Identify which cell holds the provided text, then report its (x, y) central coordinate. 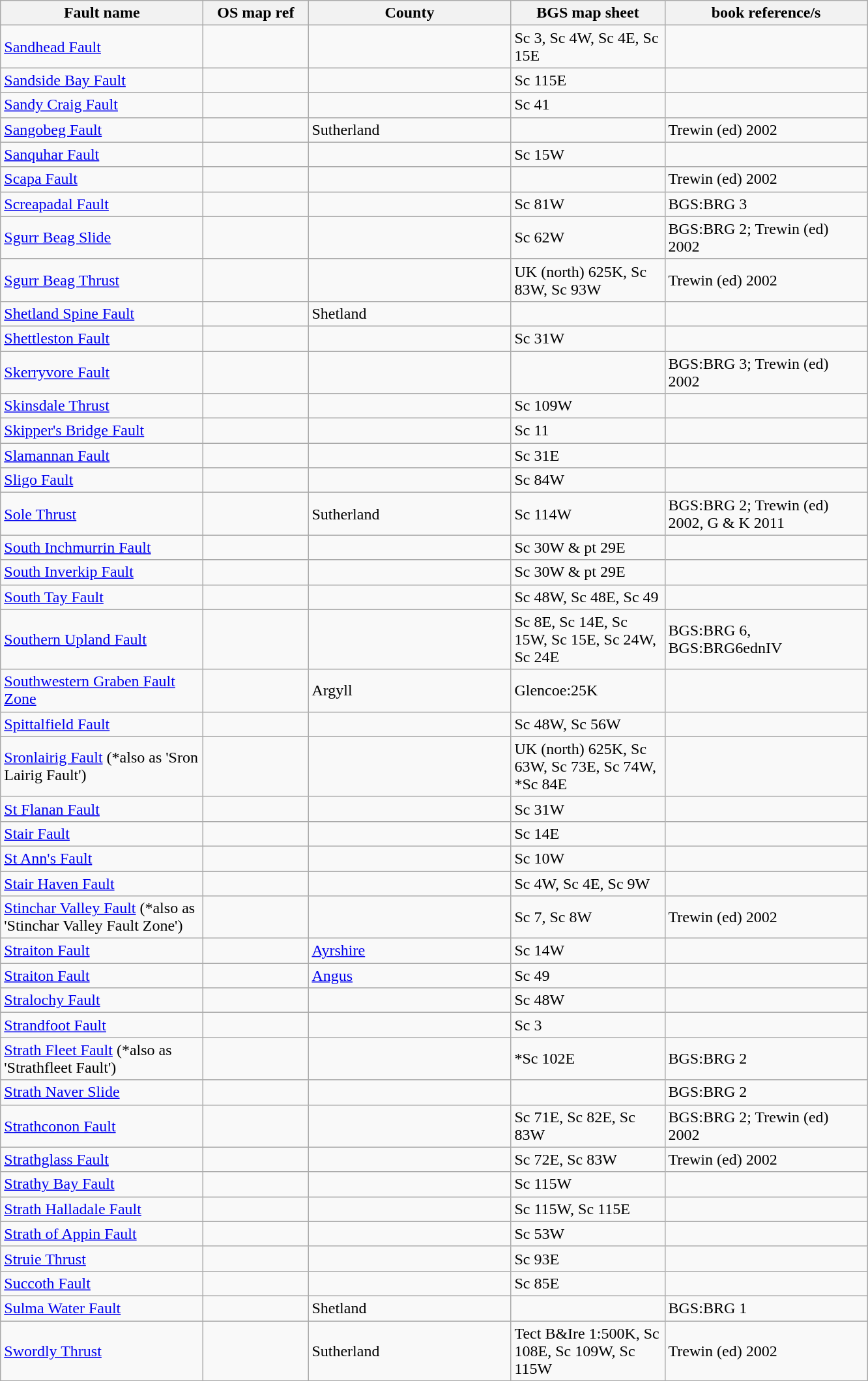
Sc 41 (588, 105)
County (409, 13)
Scapa Fault (102, 179)
Sc 114W (588, 514)
St Flanan Fault (102, 809)
Sc 14W (588, 951)
Sc 8E, Sc 14E, Sc 15W, Sc 15E, Sc 24W, Sc 24E (588, 639)
Succoth Fault (102, 1283)
Strath Naver Slide (102, 1092)
OS map ref (255, 13)
Sc 81W (588, 204)
Sc 49 (588, 976)
Skerryvore Fault (102, 371)
Strath of Appin Fault (102, 1234)
BGS:BRG 1 (766, 1308)
Sc 62W (588, 237)
Sc 115W, Sc 115E (588, 1209)
Strath Halladale Fault (102, 1209)
book reference/s (766, 13)
BGS:BRG 2; Trewin (ed) 2002, G & K 2011 (766, 514)
Angus (409, 976)
BGS:BRG 3; Trewin (ed) 2002 (766, 371)
Sc 93E (588, 1258)
Sc 85E (588, 1283)
Sc 48W (588, 1000)
Sc 72E, Sc 83W (588, 1159)
Sc 10W (588, 858)
UK (north) 625K, Sc 63W, Sc 73E, Sc 74W, *Sc 84E (588, 766)
Tect B&Ire 1:500K, Sc 108E, Sc 109W, Sc 115W (588, 1350)
Sc 71E, Sc 82E, Sc 83W (588, 1126)
Slamannan Fault (102, 456)
Sandside Bay Fault (102, 80)
Sc 115W (588, 1184)
Sc 3 (588, 1025)
Sulma Water Fault (102, 1308)
Strathy Bay Fault (102, 1184)
Ayrshire (409, 951)
Strandfoot Fault (102, 1025)
Sgurr Beag Thrust (102, 280)
Strathglass Fault (102, 1159)
*Sc 102E (588, 1058)
Sc 115E (588, 80)
Stralochy Fault (102, 1000)
Sgurr Beag Slide (102, 237)
Southwestern Graben Fault Zone (102, 691)
Sandhead Fault (102, 47)
Sc 48W, Sc 56W (588, 724)
Sandy Craig Fault (102, 105)
Strath Fleet Fault (*also as 'Strathfleet Fault') (102, 1058)
Southern Upland Fault (102, 639)
Sronlairig Fault (*also as 'Sron Lairig Fault') (102, 766)
Screapadal Fault (102, 204)
South Inchmurrin Fault (102, 547)
Fault name (102, 13)
South Inverkip Fault (102, 572)
Spittalfield Fault (102, 724)
Sc 31E (588, 456)
Sc 84W (588, 480)
Sc 53W (588, 1234)
Strathconon Fault (102, 1126)
St Ann's Fault (102, 858)
Sc 109W (588, 406)
Stair Fault (102, 834)
Sc 14E (588, 834)
Skipper's Bridge Fault (102, 431)
Sligo Fault (102, 480)
Sanquhar Fault (102, 154)
Shetland Spine Fault (102, 313)
Sc 4W, Sc 4E, Sc 9W (588, 883)
Swordly Thrust (102, 1350)
BGS:BRG 6, BGS:BRG6ednIV (766, 639)
BGS:BRG 3 (766, 204)
Sc 11 (588, 431)
UK (north) 625K, Sc 83W, Sc 93W (588, 280)
Struie Thrust (102, 1258)
Sc 15W (588, 154)
Stair Haven Fault (102, 883)
Skinsdale Thrust (102, 406)
Glencoe:25K (588, 691)
Stinchar Valley Fault (*also as 'Stinchar Valley Fault Zone') (102, 918)
Shettleston Fault (102, 338)
Sole Thrust (102, 514)
Sangobeg Fault (102, 130)
BGS map sheet (588, 13)
Sc 3, Sc 4W, Sc 4E, Sc 15E (588, 47)
Sc 48W, Sc 48E, Sc 49 (588, 597)
Argyll (409, 691)
Sc 7, Sc 8W (588, 918)
South Tay Fault (102, 597)
